Provide the (x, y) coordinate of the cell's center where the given text is located.  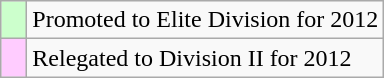
Promoted to Elite Division for 2012 (206, 20)
Relegated to Division II for 2012 (206, 58)
